Pinpoint the cell where the given text exists, returning its (X, Y) midpoint coordinate. 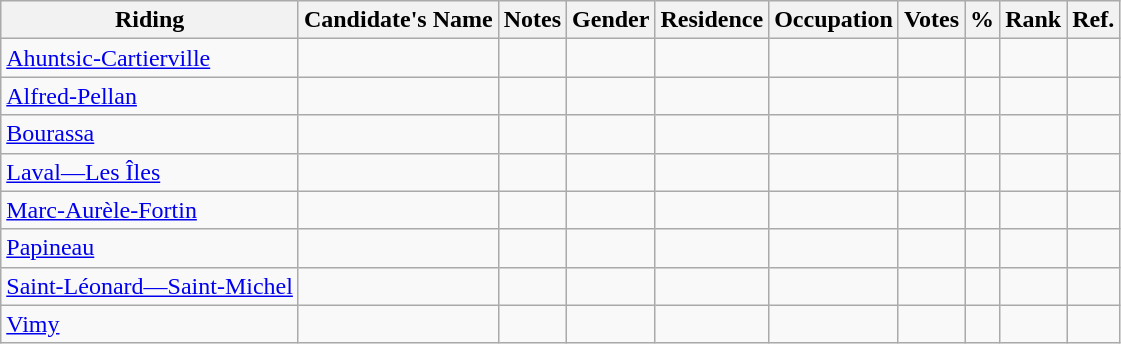
Saint-Léonard—Saint-Michel (150, 286)
Papineau (150, 248)
Marc-Aurèle-Fortin (150, 210)
Ref. (1094, 20)
Rank (1034, 20)
Vimy (150, 324)
Occupation (834, 20)
Residence (712, 20)
Notes (532, 20)
Riding (150, 20)
Alfred-Pellan (150, 96)
Ahuntsic-Cartierville (150, 58)
Votes (931, 20)
Bourassa (150, 134)
Gender (611, 20)
Candidate's Name (398, 20)
Laval—Les Îles (150, 172)
% (982, 20)
